Capture the cell that displays the provided text and extract its (x, y) central coordinate. 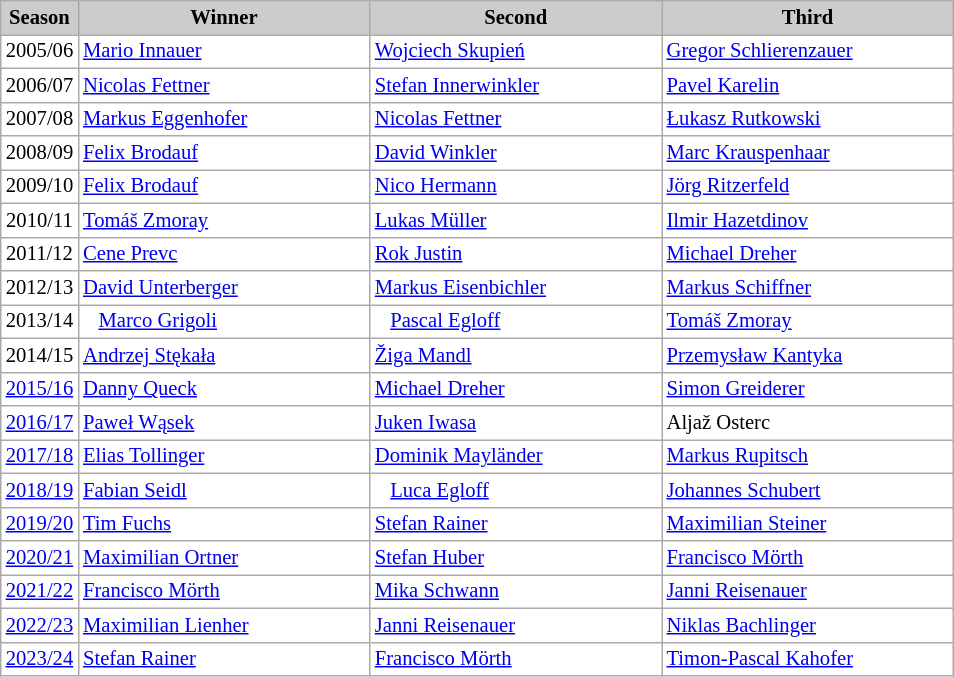
Pavel Karelin (808, 85)
Paweł Wąsek (224, 423)
David Winkler (516, 153)
Timon-Pascal Kahofer (808, 659)
Marco Grigoli (224, 321)
2019/20 (40, 524)
Season (40, 17)
Simon Greiderer (808, 389)
Winner (224, 17)
Third (808, 17)
Maximilian Ortner (224, 557)
2023/24 (40, 659)
Lukas Müller (516, 220)
2014/15 (40, 355)
Niklas Bachlinger (808, 625)
Pascal Egloff (516, 321)
Johannes Schubert (808, 490)
Mario Innauer (224, 51)
Cene Prevc (224, 254)
2012/13 (40, 287)
Dominik Mayländer (516, 456)
Elias Tollinger (224, 456)
Przemysław Kantyka (808, 355)
2006/07 (40, 85)
Stefan Huber (516, 557)
Danny Queck (224, 389)
2011/12 (40, 254)
2010/11 (40, 220)
Markus Rupitsch (808, 456)
2016/17 (40, 423)
2015/16 (40, 389)
Jörg Ritzerfeld (808, 186)
2018/19 (40, 490)
Marc Krauspenhaar (808, 153)
Tim Fuchs (224, 524)
Andrzej Stękała (224, 355)
Gregor Schlierenzauer (808, 51)
Maximilian Lienher (224, 625)
Second (516, 17)
Juken Iwasa (516, 423)
Nico Hermann (516, 186)
Maximilian Steiner (808, 524)
Žiga Mandl (516, 355)
Łukasz Rutkowski (808, 119)
David Unterberger (224, 287)
Fabian Seidl (224, 490)
Markus Eisenbichler (516, 287)
Stefan Innerwinkler (516, 85)
Markus Schiffner (808, 287)
Aljaž Osterc (808, 423)
2021/22 (40, 591)
Ilmir Hazetdinov (808, 220)
Markus Eggenhofer (224, 119)
2013/14 (40, 321)
Wojciech Skupień (516, 51)
2022/23 (40, 625)
Luca Egloff (516, 490)
2007/08 (40, 119)
Mika Schwann (516, 591)
2020/21 (40, 557)
2009/10 (40, 186)
2005/06 (40, 51)
2017/18 (40, 456)
Rok Justin (516, 254)
2008/09 (40, 153)
